For the text-containing cell, return its midpoint in [X, Y] coordinate format. 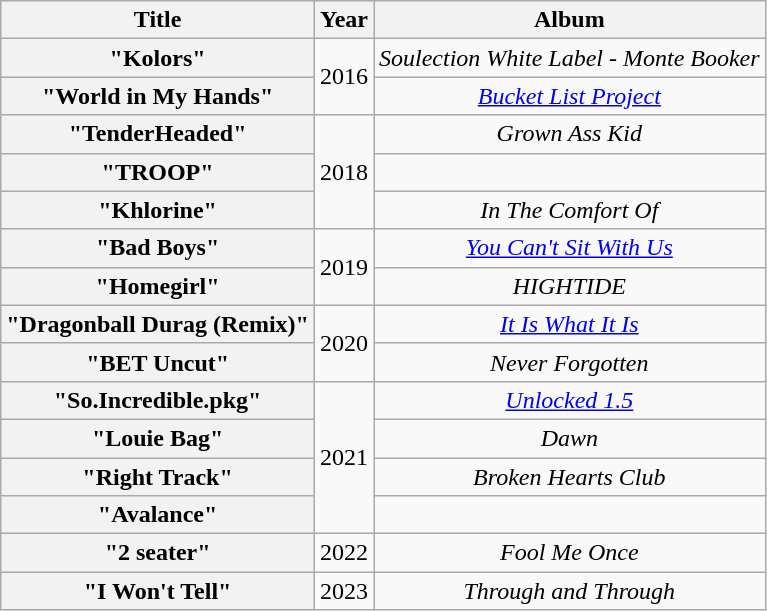
"2 seater" [158, 553]
Bucket List Project [570, 96]
2023 [344, 591]
"Right Track" [158, 477]
HIGHTIDE [570, 286]
"BET Uncut" [158, 362]
"Bad Boys" [158, 248]
Never Forgotten [570, 362]
It Is What It Is [570, 324]
Year [344, 20]
"Avalance" [158, 515]
2016 [344, 77]
"TROOP" [158, 172]
"Dragonball Durag (Remix)" [158, 324]
"Kolors" [158, 58]
2019 [344, 267]
Broken Hearts Club [570, 477]
2018 [344, 172]
In The Comfort Of [570, 210]
Album [570, 20]
2020 [344, 343]
"World in My Hands" [158, 96]
2021 [344, 457]
You Can't Sit With Us [570, 248]
Through and Through [570, 591]
"Homegirl" [158, 286]
"TenderHeaded" [158, 134]
Title [158, 20]
Soulection White Label - Monte Booker [570, 58]
Unlocked 1.5 [570, 400]
2022 [344, 553]
"I Won't Tell" [158, 591]
Grown Ass Kid [570, 134]
Fool Me Once [570, 553]
"Louie Bag" [158, 438]
"So.Incredible.pkg" [158, 400]
"Khlorine" [158, 210]
Dawn [570, 438]
